Determine the [x, y] coordinate at the center of the cell enclosing the given text.  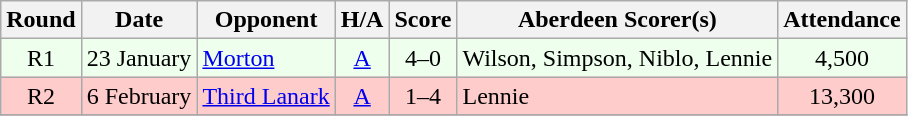
Date [139, 20]
Aberdeen Scorer(s) [618, 20]
13,300 [842, 96]
Wilson, Simpson, Niblo, Lennie [618, 58]
Round [41, 20]
R2 [41, 96]
4,500 [842, 58]
1–4 [423, 96]
Lennie [618, 96]
H/A [362, 20]
R1 [41, 58]
Opponent [266, 20]
Third Lanark [266, 96]
23 January [139, 58]
4–0 [423, 58]
Score [423, 20]
6 February [139, 96]
Morton [266, 58]
Attendance [842, 20]
